Detect which cell encompasses the target text, then output its [x, y] center coordinate. 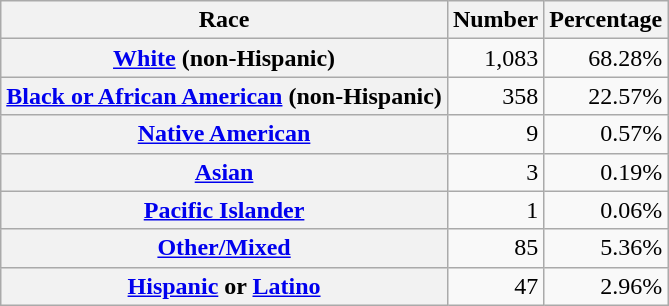
2.96% [606, 286]
0.06% [606, 210]
Other/Mixed [224, 248]
1 [495, 210]
3 [495, 172]
358 [495, 96]
White (non-Hispanic) [224, 58]
85 [495, 248]
68.28% [606, 58]
0.57% [606, 134]
5.36% [606, 248]
Race [224, 20]
22.57% [606, 96]
Percentage [606, 20]
Asian [224, 172]
Black or African American (non-Hispanic) [224, 96]
0.19% [606, 172]
Native American [224, 134]
Number [495, 20]
9 [495, 134]
1,083 [495, 58]
47 [495, 286]
Pacific Islander [224, 210]
Hispanic or Latino [224, 286]
